Detect which cell encompasses the target text, then output its (X, Y) center coordinate. 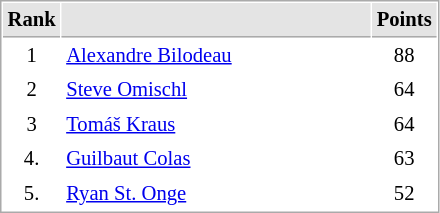
Points (404, 20)
Ryan St. Onge (216, 194)
5. (32, 194)
Rank (32, 20)
Tomáš Kraus (216, 124)
63 (404, 158)
2 (32, 90)
Steve Omischl (216, 90)
Guilbaut Colas (216, 158)
52 (404, 194)
88 (404, 56)
4. (32, 158)
Alexandre Bilodeau (216, 56)
3 (32, 124)
1 (32, 56)
